Search for the cell housing the specified text and yield its [x, y] center coordinate. 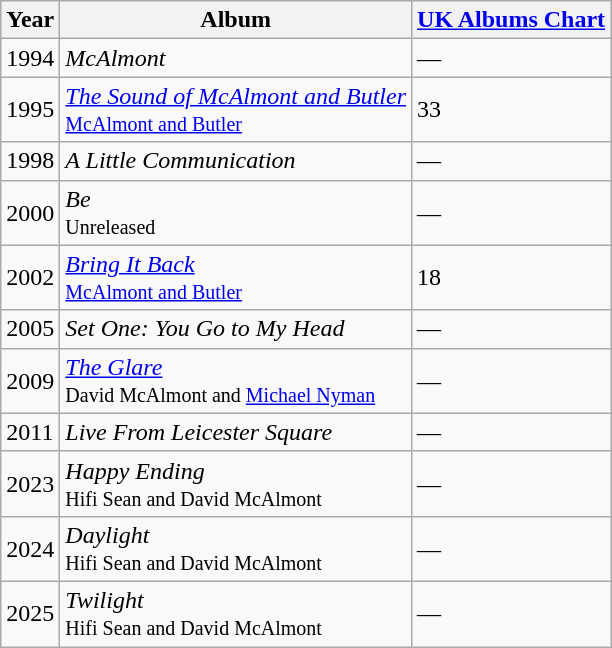
Year [30, 20]
McAlmont [236, 58]
Happy EndingHifi Sean and David McAlmont [236, 484]
2005 [30, 329]
2011 [30, 432]
2002 [30, 278]
2024 [30, 548]
1994 [30, 58]
1998 [30, 161]
18 [512, 278]
UK Albums Chart [512, 20]
2025 [30, 614]
1995 [30, 110]
2023 [30, 484]
2000 [30, 212]
2009 [30, 380]
The Sound of McAlmont and ButlerMcAlmont and Butler [236, 110]
DaylightHifi Sean and David McAlmont [236, 548]
BeUnreleased [236, 212]
A Little Communication [236, 161]
The GlareDavid McAlmont and Michael Nyman [236, 380]
Live From Leicester Square [236, 432]
Album [236, 20]
TwilightHifi Sean and David McAlmont [236, 614]
33 [512, 110]
Set One: You Go to My Head [236, 329]
Bring It BackMcAlmont and Butler [236, 278]
